Return (X, Y) of the center of cell containing provided text 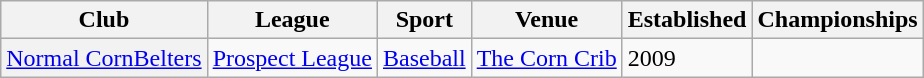
League (292, 20)
Prospect League (292, 58)
Venue (546, 20)
Baseball (424, 58)
Championships (838, 20)
The Corn Crib (546, 58)
Sport (424, 20)
Normal CornBelters (104, 58)
Club (104, 20)
2009 (687, 58)
Established (687, 20)
